Search for the cell housing the specified text and yield its (x, y) center coordinate. 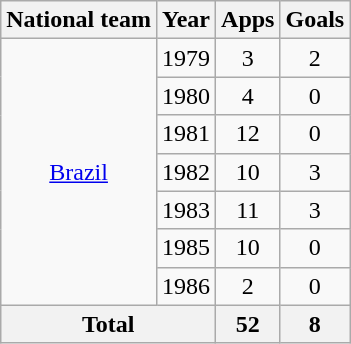
1981 (186, 134)
12 (248, 134)
4 (248, 96)
52 (248, 324)
1986 (186, 286)
Brazil (79, 172)
Total (108, 324)
Goals (315, 20)
1985 (186, 248)
8 (315, 324)
National team (79, 20)
Year (186, 20)
1983 (186, 210)
1982 (186, 172)
1979 (186, 58)
Apps (248, 20)
1980 (186, 96)
11 (248, 210)
